Locate the cell with the specified text and output its [X, Y] center coordinate. 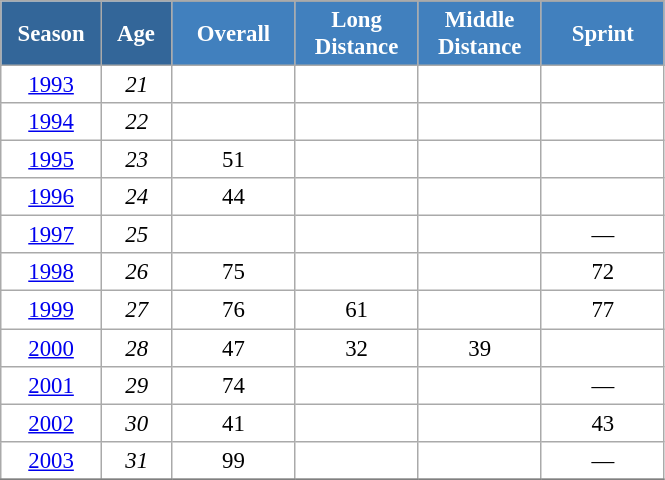
41 [234, 423]
25 [136, 235]
1999 [52, 310]
1994 [52, 122]
30 [136, 423]
1997 [52, 235]
1993 [52, 85]
76 [234, 310]
2003 [52, 460]
Sprint [602, 34]
74 [234, 385]
Age [136, 34]
32 [356, 348]
1995 [52, 160]
2001 [52, 385]
29 [136, 385]
99 [234, 460]
22 [136, 122]
31 [136, 460]
43 [602, 423]
24 [136, 197]
Middle Distance [480, 34]
Season [52, 34]
77 [602, 310]
2002 [52, 423]
1998 [52, 273]
27 [136, 310]
75 [234, 273]
44 [234, 197]
23 [136, 160]
39 [480, 348]
Long Distance [356, 34]
1996 [52, 197]
26 [136, 273]
61 [356, 310]
2000 [52, 348]
72 [602, 273]
51 [234, 160]
21 [136, 85]
47 [234, 348]
Overall [234, 34]
28 [136, 348]
